Pinpoint the cell where the given text exists, returning its (x, y) midpoint coordinate. 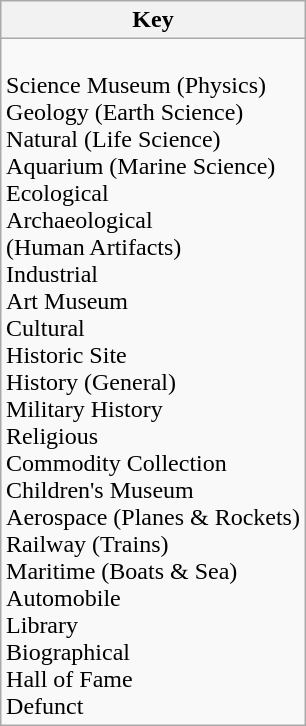
Key (154, 20)
